Determine the [X, Y] coordinate at the center of the cell enclosing the given text.  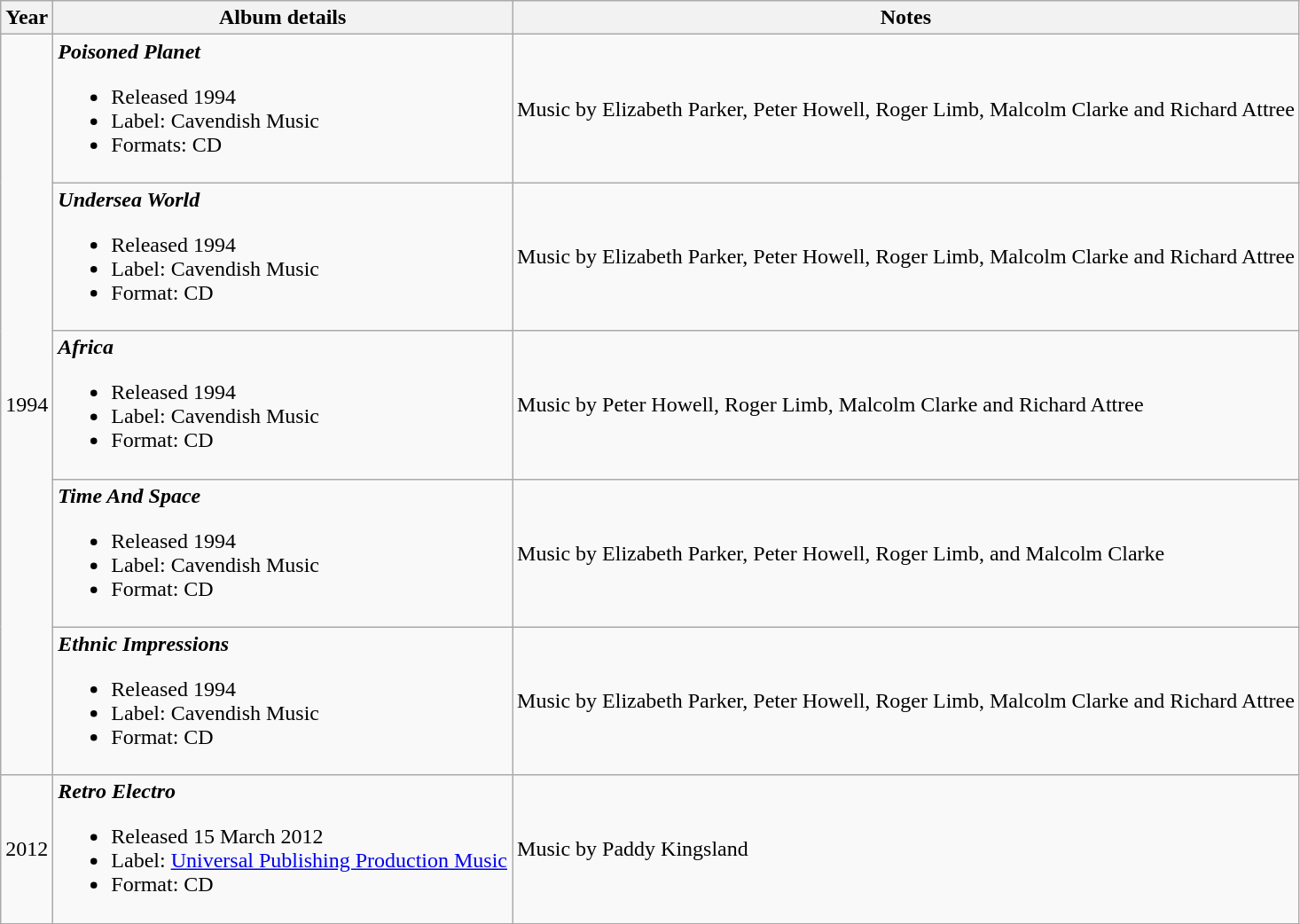
Music by Paddy Kingsland [906, 850]
Music by Peter Howell, Roger Limb, Malcolm Clarke and Richard Attree [906, 404]
Poisoned PlanetReleased 1994Label: Cavendish Music Formats: CD [283, 108]
Notes [906, 18]
AfricaReleased 1994Label: Cavendish Music Format: CD [283, 404]
Year [27, 18]
Music by Elizabeth Parker, Peter Howell, Roger Limb, and Malcolm Clarke [906, 553]
Time And SpaceReleased 1994Label: Cavendish Music Format: CD [283, 553]
1994 [27, 404]
Undersea WorldReleased 1994Label: Cavendish Music Format: CD [283, 257]
Retro ElectroReleased 15 March 2012Label: Universal Publishing Production Music Format: CD [283, 850]
Ethnic ImpressionsReleased 1994Label: Cavendish Music Format: CD [283, 701]
2012 [27, 850]
Album details [283, 18]
